Extract the (x, y) coordinate from the center of the cell holding the provided text.  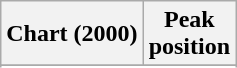
Peakposition (189, 34)
Chart (2000) (72, 34)
